Search for the cell housing the specified text and yield its (X, Y) center coordinate. 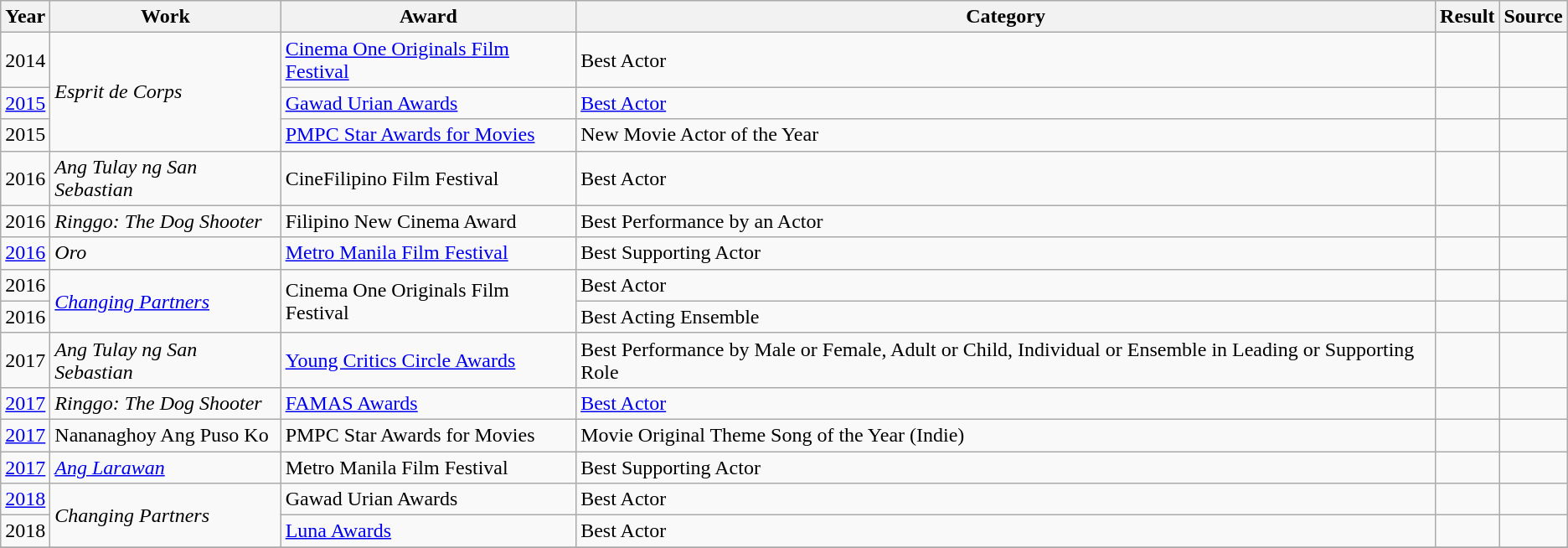
Award (429, 17)
FAMAS Awards (429, 403)
2014 (25, 60)
CineFilipino Film Festival (429, 178)
Nananaghoy Ang Puso Ko (166, 435)
Young Critics Circle Awards (429, 360)
Best Performance by an Actor (1006, 221)
Result (1467, 17)
Year (25, 17)
Movie Original Theme Song of the Year (Indie) (1006, 435)
Source (1533, 17)
Work (166, 17)
New Movie Actor of the Year (1006, 135)
Best Acting Ensemble (1006, 317)
Ang Larawan (166, 467)
Luna Awards (429, 531)
Filipino New Cinema Award (429, 221)
Best Performance by Male or Female, Adult or Child, Individual or Ensemble in Leading or Supporting Role (1006, 360)
Oro (166, 253)
Esprit de Corps (166, 92)
Category (1006, 17)
